For the text-containing cell, return its midpoint in (x, y) coordinate format. 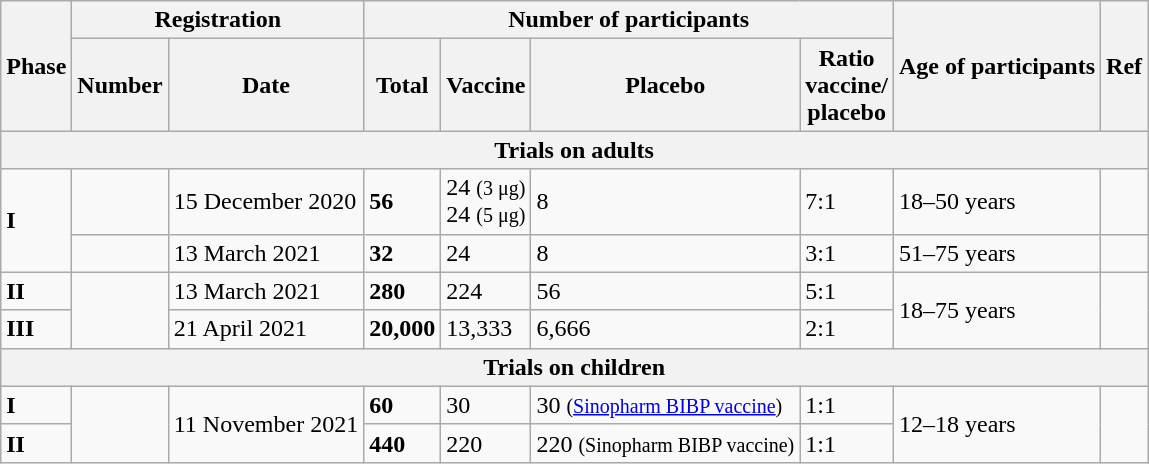
6,666 (666, 329)
Age of participants (996, 66)
32 (402, 253)
220 (486, 443)
20,000 (402, 329)
24 (3 μg)24 (5 μg) (486, 202)
5:1 (847, 291)
13,333 (486, 329)
30 (486, 405)
Trials on adults (574, 150)
Number of participants (629, 20)
21 April 2021 (266, 329)
30 (Sinopharm BIBP vaccine) (666, 405)
12–18 years (996, 424)
11 November 2021 (266, 424)
2:1 (847, 329)
220 (Sinopharm BIBP vaccine) (666, 443)
24 (486, 253)
15 December 2020 (266, 202)
440 (402, 443)
Vaccine (486, 85)
Date (266, 85)
Trials on children (574, 367)
18–75 years (996, 310)
Total (402, 85)
Phase (36, 66)
3:1 (847, 253)
III (36, 329)
Ref (1124, 66)
Ratiovaccine/placebo (847, 85)
51–75 years (996, 253)
60 (402, 405)
Number (120, 85)
18–50 years (996, 202)
7:1 (847, 202)
280 (402, 291)
Registration (218, 20)
224 (486, 291)
Placebo (666, 85)
